Return (X, Y) of the center of cell containing provided text 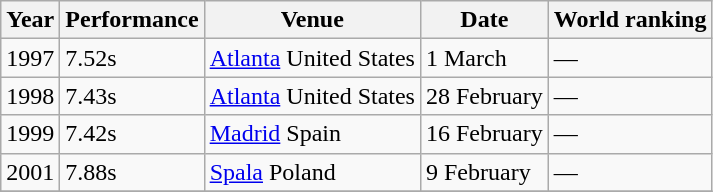
Venue (312, 20)
Spala Poland (312, 172)
Madrid Spain (312, 134)
28 February (484, 96)
16 February (484, 134)
Year (30, 20)
Performance (132, 20)
World ranking (630, 20)
1998 (30, 96)
7.43s (132, 96)
7.88s (132, 172)
1999 (30, 134)
7.52s (132, 58)
Date (484, 20)
2001 (30, 172)
1 March (484, 58)
1997 (30, 58)
9 February (484, 172)
7.42s (132, 134)
